Pinpoint the cell where the given text exists, returning its [X, Y] midpoint coordinate. 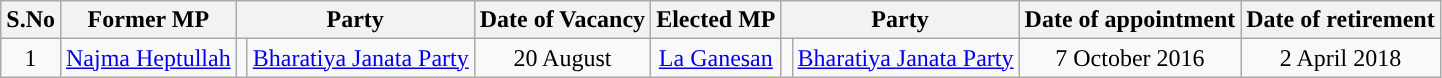
La Ganesan [716, 58]
2 April 2018 [1340, 58]
Date of Vacancy [562, 20]
7 October 2016 [1130, 58]
S.No [31, 20]
Date of appointment [1130, 20]
Former MP [148, 20]
1 [31, 58]
20 August [562, 58]
Najma Heptullah [148, 58]
Elected MP [716, 20]
Date of retirement [1340, 20]
